Detect which cell encompasses the target text, then output its [x, y] center coordinate. 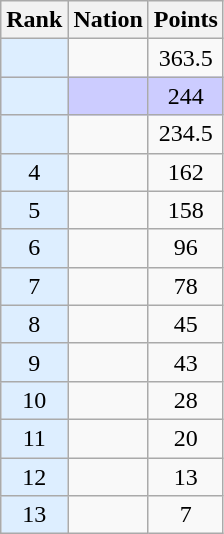
4 [34, 172]
10 [34, 400]
28 [186, 400]
45 [186, 324]
158 [186, 210]
244 [186, 96]
20 [186, 438]
Rank [34, 20]
11 [34, 438]
5 [34, 210]
78 [186, 286]
234.5 [186, 134]
Points [186, 20]
9 [34, 362]
6 [34, 248]
8 [34, 324]
162 [186, 172]
363.5 [186, 58]
43 [186, 362]
Nation [108, 20]
96 [186, 248]
12 [34, 477]
